Search for the cell housing the specified text and yield its (x, y) center coordinate. 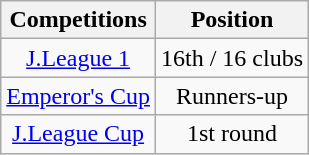
16th / 16 clubs (232, 58)
Position (232, 20)
Runners-up (232, 96)
Emperor's Cup (78, 96)
J.League Cup (78, 134)
Competitions (78, 20)
J.League 1 (78, 58)
1st round (232, 134)
